Capture the cell that displays the provided text and extract its [X, Y] central coordinate. 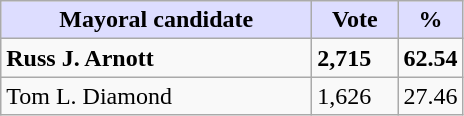
% [430, 20]
1,626 [355, 96]
Tom L. Diamond [156, 96]
62.54 [430, 58]
27.46 [430, 96]
Mayoral candidate [156, 20]
Vote [355, 20]
2,715 [355, 58]
Russ J. Arnott [156, 58]
